Detect which cell encompasses the target text, then output its [x, y] center coordinate. 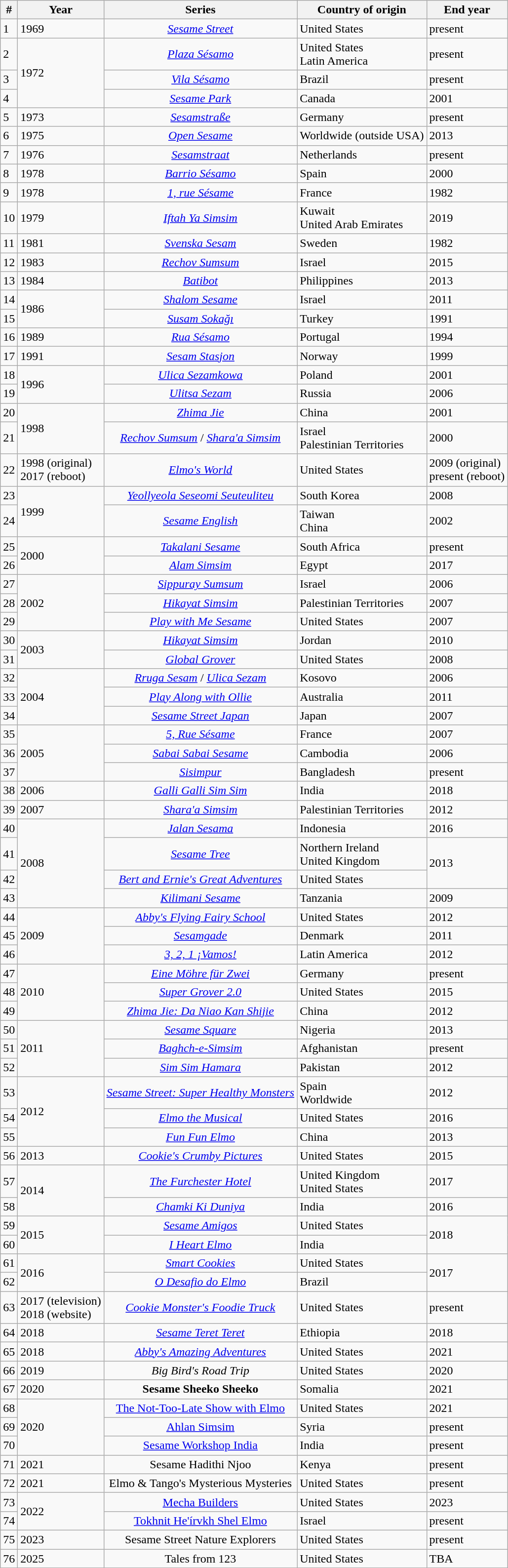
Sesame Street Japan [200, 716]
Sesame Workshop India [200, 1446]
Shara'a Simsim [200, 809]
25 [9, 546]
2014 [61, 1190]
2005 [61, 753]
19 [9, 394]
58 [9, 1206]
20 [9, 412]
1975 [61, 136]
Fun Fun Elmo [200, 1137]
33 [9, 697]
5, Rue Sésame [200, 734]
26 [9, 565]
IsraelPalestinian Territories [362, 438]
The Furchester Hotel [200, 1181]
6 [9, 136]
61 [9, 1263]
Galli Galli Sim Sim [200, 791]
Iftah Ya Simsim [200, 217]
Afghanistan [362, 1048]
57 [9, 1181]
TBA [467, 1558]
64 [9, 1333]
Baghch-e-Simsim [200, 1048]
Ahlan Simsim [200, 1427]
Shalom Sesame [200, 300]
Sesame Amigos [200, 1225]
40 [9, 828]
1996 [61, 384]
Tanzania [362, 898]
Ethiopia [362, 1333]
Yeollyeola Seseomi Seuteuliteu [200, 495]
Series [200, 10]
44 [9, 917]
Play Along with Ollie [200, 697]
Ulitsa Sezam [200, 394]
Syria [362, 1427]
Sesame Hadithi Njoo [200, 1464]
Japan [362, 716]
Rechov Sumsum [200, 262]
Sim Sim Hamara [200, 1067]
1998 (original)2017 (reboot) [61, 470]
69 [9, 1427]
Kosovo [362, 678]
Poland [362, 375]
30 [9, 641]
1983 [61, 262]
67 [9, 1389]
Global Grover [200, 659]
Sesamgade [200, 936]
Super Grover 2.0 [200, 992]
60 [9, 1244]
Elmo & Tango's Mysterious Mysteries [200, 1483]
Russia [362, 394]
Barrio Sésamo [200, 173]
73 [9, 1502]
1973 [61, 117]
1994 [467, 337]
Denmark [362, 936]
14 [9, 300]
Nigeria [362, 1030]
Tales from 123 [200, 1558]
Pakistan [362, 1067]
Smart Cookies [200, 1263]
Indonesia [362, 828]
Portugal [362, 337]
Sesame Tree [200, 853]
46 [9, 955]
Rruga Sesam / Ulica Sezam [200, 678]
Vila Sésamo [200, 80]
Kenya [362, 1464]
Sesamstraat [200, 155]
Open Sesame [200, 136]
Australia [362, 697]
3 [9, 80]
Sesame Street [200, 29]
39 [9, 809]
Netherlands [362, 155]
Turkey [362, 319]
Sesamstraße [200, 117]
Sisimpur [200, 772]
United StatesLatin America [362, 54]
16 [9, 337]
70 [9, 1446]
7 [9, 155]
SpainWorldwide [362, 1092]
68 [9, 1408]
43 [9, 898]
Jordan [362, 641]
Spain [362, 173]
Sabai Sabai Sesame [200, 753]
59 [9, 1225]
31 [9, 659]
Takalani Sesame [200, 546]
12 [9, 262]
Zhima Jie: Da Niao Kan Shijie [200, 1011]
1, rue Sésame [200, 192]
2017 (television)2018 (website) [61, 1308]
Sesame Park [200, 98]
52 [9, 1067]
42 [9, 879]
2009 (original)present (reboot) [467, 470]
29 [9, 622]
1969 [61, 29]
4 [9, 98]
2 [9, 54]
Elmo's World [200, 470]
1986 [61, 309]
66 [9, 1370]
45 [9, 936]
Cookie's Crumby Pictures [200, 1156]
48 [9, 992]
18 [9, 375]
1998 [61, 429]
63 [9, 1308]
1 [9, 29]
I Heart Elmo [200, 1244]
47 [9, 973]
2004 [61, 697]
10 [9, 217]
South Korea [362, 495]
Sesame Square [200, 1030]
3, 2, 1 ¡Vamos! [200, 955]
21 [9, 438]
Cambodia [362, 753]
Bangladesh [362, 772]
23 [9, 495]
Sesame English [200, 521]
South Africa [362, 546]
Norway [362, 356]
Sippuray Sumsum [200, 584]
Plaza Sésamo [200, 54]
Elmo the Musical [200, 1118]
Chamki Ki Duniya [200, 1206]
71 [9, 1464]
Egypt [362, 565]
Latin America [362, 955]
56 [9, 1156]
Play with Me Sesame [200, 622]
49 [9, 1011]
Sesame Teret Teret [200, 1333]
Rua Sésamo [200, 337]
62 [9, 1282]
54 [9, 1118]
1972 [61, 73]
Batibot [200, 281]
2003 [61, 650]
15 [9, 319]
5 [9, 117]
37 [9, 772]
Zhima Jie [200, 412]
74 [9, 1521]
1984 [61, 281]
# [9, 10]
O Desafio do Elmo [200, 1282]
76 [9, 1558]
Country of origin [362, 10]
51 [9, 1048]
Kilimani Sesame [200, 898]
Ulica Sezamkowa [200, 375]
United KingdomUnited States [362, 1181]
TaiwanChina [362, 521]
Eine Möhre für Zwei [200, 973]
34 [9, 716]
35 [9, 734]
Bert and Ernie's Great Adventures [200, 879]
Big Bird's Road Trip [200, 1370]
Abby's Flying Fairy School [200, 917]
1989 [61, 337]
55 [9, 1137]
Northern IrelandUnited Kingdom [362, 853]
22 [9, 470]
9 [9, 192]
Canada [362, 98]
Rechov Sumsum / Shara'a Simsim [200, 438]
Jalan Sesama [200, 828]
Sesame Street: Super Healthy Monsters [200, 1092]
2022 [61, 1511]
2025 [61, 1558]
Sesam Stasjon [200, 356]
53 [9, 1092]
Year [61, 10]
Alam Simsim [200, 565]
Cookie Monster's Foodie Truck [200, 1308]
11 [9, 243]
41 [9, 853]
The Not-Too-Late Show with Elmo [200, 1408]
65 [9, 1352]
36 [9, 753]
Mecha Builders [200, 1502]
Abby's Amazing Adventures [200, 1352]
Philippines [362, 281]
13 [9, 281]
Svenska Sesam [200, 243]
1979 [61, 217]
End year [467, 10]
75 [9, 1539]
72 [9, 1483]
Worldwide (outside USA) [362, 136]
24 [9, 521]
50 [9, 1030]
17 [9, 356]
KuwaitUnited Arab Emirates [362, 217]
Sweden [362, 243]
Somalia [362, 1389]
8 [9, 173]
1981 [61, 243]
Tokhnit He'írvkh Shel Elmo [200, 1521]
Sesame Street Nature Explorers [200, 1539]
32 [9, 678]
28 [9, 603]
38 [9, 791]
Sesame Sheeko Sheeko [200, 1389]
27 [9, 584]
Susam Sokağı [200, 319]
1976 [61, 155]
